Extract the [X, Y] coordinate from the center of the cell holding the provided text.  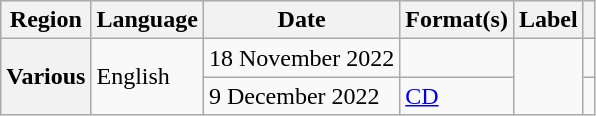
CD [457, 96]
Format(s) [457, 20]
18 November 2022 [301, 58]
Region [46, 20]
Various [46, 77]
Date [301, 20]
9 December 2022 [301, 96]
Label [548, 20]
English [147, 77]
Language [147, 20]
